Capture the cell that displays the provided text and extract its [x, y] central coordinate. 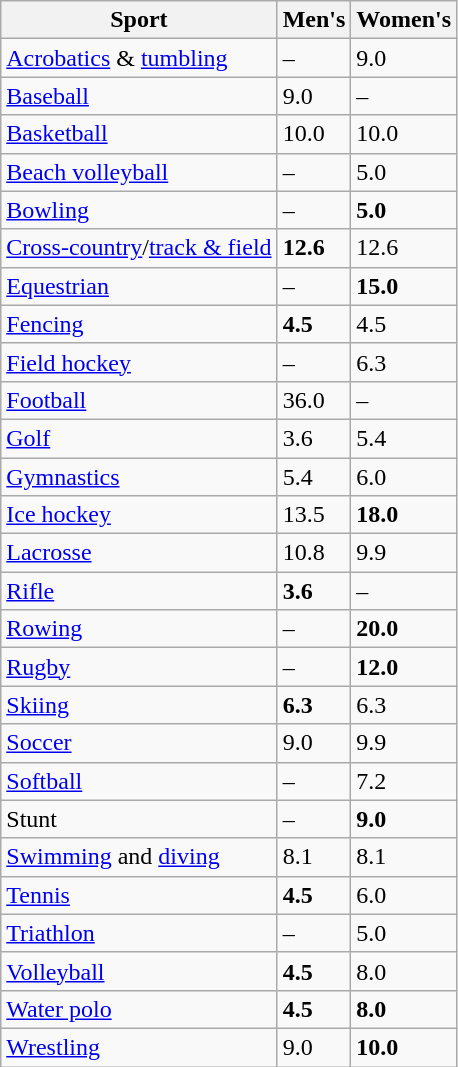
Stunt [139, 819]
10.8 [314, 553]
Baseball [139, 96]
Lacrosse [139, 553]
12.0 [404, 667]
Rugby [139, 667]
Fencing [139, 324]
Tennis [139, 895]
Acrobatics & tumbling [139, 58]
Skiing [139, 705]
15.0 [404, 286]
13.5 [314, 515]
Softball [139, 781]
18.0 [404, 515]
7.2 [404, 781]
20.0 [404, 629]
Equestrian [139, 286]
36.0 [314, 400]
Wrestling [139, 1047]
Golf [139, 438]
Bowling [139, 210]
Field hockey [139, 362]
Women's [404, 20]
Rowing [139, 629]
Rifle [139, 591]
Swimming and diving [139, 857]
Sport [139, 20]
Ice hockey [139, 515]
Triathlon [139, 933]
Basketball [139, 134]
Men's [314, 20]
Water polo [139, 1009]
Soccer [139, 743]
Gymnastics [139, 477]
Football [139, 400]
Volleyball [139, 971]
Cross-country/track & field [139, 248]
Beach volleyball [139, 172]
